Locate the cell with the specified text and output its (x, y) center coordinate. 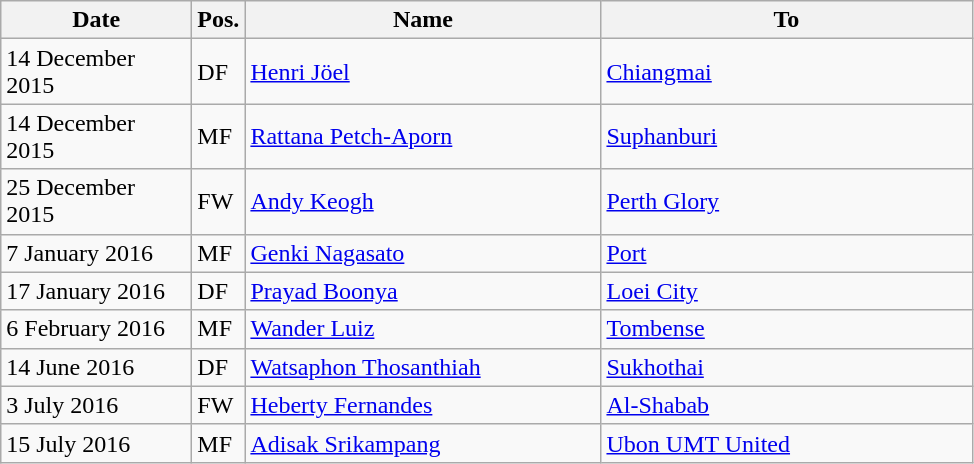
Port (786, 253)
Prayad Boonya (423, 291)
Adisak Srikampang (423, 443)
7 January 2016 (96, 253)
Henri Jöel (423, 72)
Sukhothai (786, 367)
Date (96, 20)
Watsaphon Thosanthiah (423, 367)
Suphanburi (786, 136)
Perth Glory (786, 202)
15 July 2016 (96, 443)
To (786, 20)
Rattana Petch-Aporn (423, 136)
25 December 2015 (96, 202)
Pos. (218, 20)
Al-Shabab (786, 405)
Tombense (786, 329)
Name (423, 20)
Loei City (786, 291)
Genki Nagasato (423, 253)
Ubon UMT United (786, 443)
3 July 2016 (96, 405)
Chiangmai (786, 72)
17 January 2016 (96, 291)
14 June 2016 (96, 367)
6 February 2016 (96, 329)
Andy Keogh (423, 202)
Wander Luiz (423, 329)
Heberty Fernandes (423, 405)
